Detect which cell encompasses the target text, then output its (x, y) center coordinate. 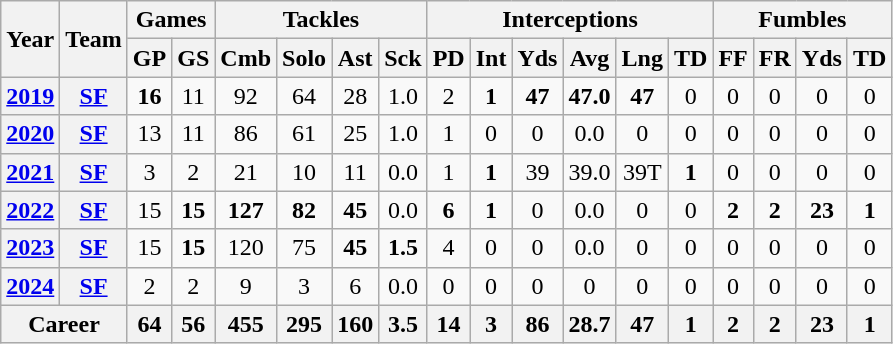
Lng (642, 58)
21 (246, 172)
295 (304, 324)
Tackles (321, 20)
160 (356, 324)
56 (194, 324)
75 (304, 248)
FF (733, 58)
1.5 (403, 248)
GS (194, 58)
PD (448, 58)
2022 (30, 210)
Int (491, 58)
2019 (30, 96)
25 (356, 134)
Sck (403, 58)
39T (642, 172)
120 (246, 248)
Solo (304, 58)
39.0 (590, 172)
Ast (356, 58)
127 (246, 210)
455 (246, 324)
2020 (30, 134)
16 (149, 96)
82 (304, 210)
Year (30, 39)
39 (538, 172)
Games (170, 20)
Cmb (246, 58)
2021 (30, 172)
Avg (590, 58)
9 (246, 286)
47.0 (590, 96)
2023 (30, 248)
Career (64, 324)
10 (304, 172)
4 (448, 248)
28 (356, 96)
61 (304, 134)
2024 (30, 286)
GP (149, 58)
3.5 (403, 324)
FR (774, 58)
28.7 (590, 324)
Team (94, 39)
92 (246, 96)
14 (448, 324)
13 (149, 134)
Interceptions (570, 20)
Fumbles (802, 20)
